Find where the given text appears and provide that cell's center as (x, y) coordinate. 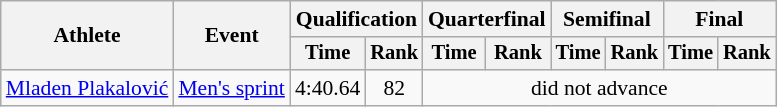
Athlete (88, 36)
Event (232, 36)
did not advance (600, 88)
Semifinal (607, 19)
Quarterfinal (487, 19)
Final (719, 19)
Men's sprint (232, 88)
Qualification (356, 19)
Mladen Plakalović (88, 88)
4:40.64 (328, 88)
82 (394, 88)
